For the text-containing cell, return its midpoint in (X, Y) coordinate format. 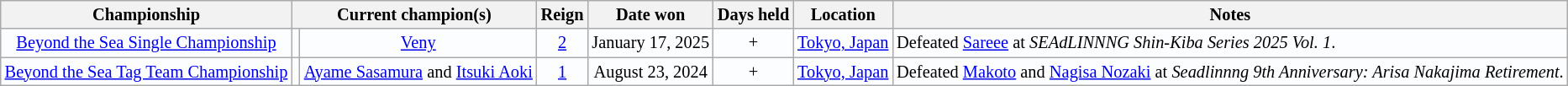
Days held (753, 14)
Beyond the Sea Tag Team Championship (146, 72)
August 23, 2024 (650, 72)
2 (563, 43)
Beyond the Sea Single Championship (146, 43)
1 (563, 72)
Championship (146, 14)
Veny (418, 43)
Location (843, 14)
Defeated Makoto and Nagisa Nozaki at Seadlinnng 9th Anniversary: Arisa Nakajima Retirement. (1230, 72)
Ayame Sasamura and Itsuki Aoki (418, 72)
Current champion(s) (414, 14)
Reign (563, 14)
Notes (1230, 14)
January 17, 2025 (650, 43)
Defeated Sareee at SEAdLINNNG Shin-Kiba Series 2025 Vol. 1. (1230, 43)
Date won (650, 14)
